Extract the [X, Y] coordinate from the center of the cell holding the provided text.  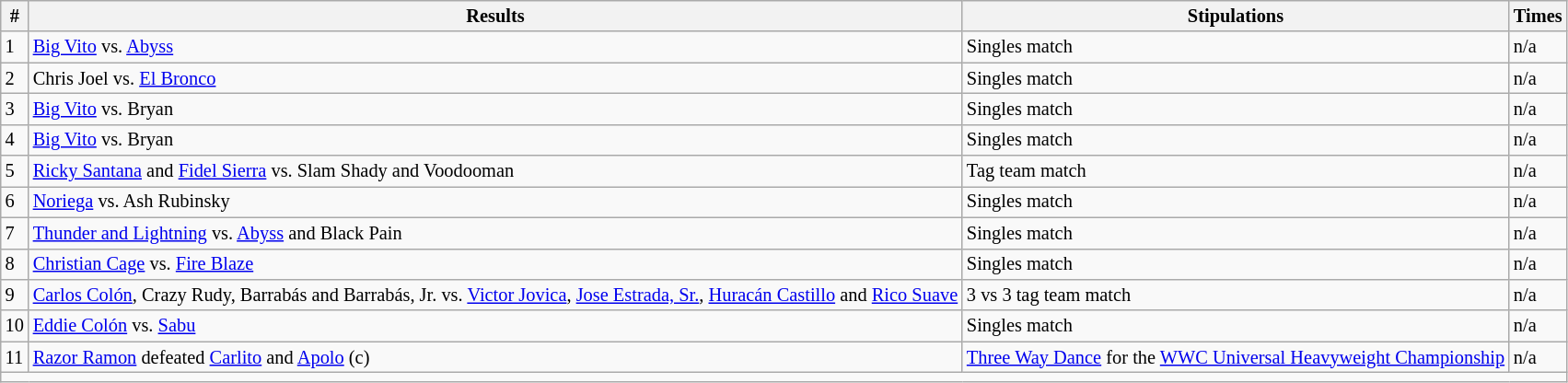
# [15, 16]
Three Way Dance for the WWC Universal Heavyweight Championship [1236, 357]
8 [15, 264]
Eddie Colón vs. Sabu [495, 326]
11 [15, 357]
Thunder and Lightning vs. Abyss and Black Pain [495, 233]
2 [15, 78]
Christian Cage vs. Fire Blaze [495, 264]
Chris Joel vs. El Bronco [495, 78]
1 [15, 47]
Ricky Santana and Fidel Sierra vs. Slam Shady and Voodooman [495, 171]
3 [15, 109]
Carlos Colón, Crazy Rudy, Barrabás and Barrabás, Jr. vs. Victor Jovica, Jose Estrada, Sr., Huracán Castillo and Rico Suave [495, 295]
4 [15, 140]
9 [15, 295]
Tag team match [1236, 171]
Big Vito vs. Abyss [495, 47]
6 [15, 202]
3 vs 3 tag team match [1236, 295]
7 [15, 233]
Razor Ramon defeated Carlito and Apolo (c) [495, 357]
5 [15, 171]
Results [495, 16]
10 [15, 326]
Stipulations [1236, 16]
Noriega vs. Ash Rubinsky [495, 202]
Times [1538, 16]
